Identify which cell holds the provided text, then report its (X, Y) central coordinate. 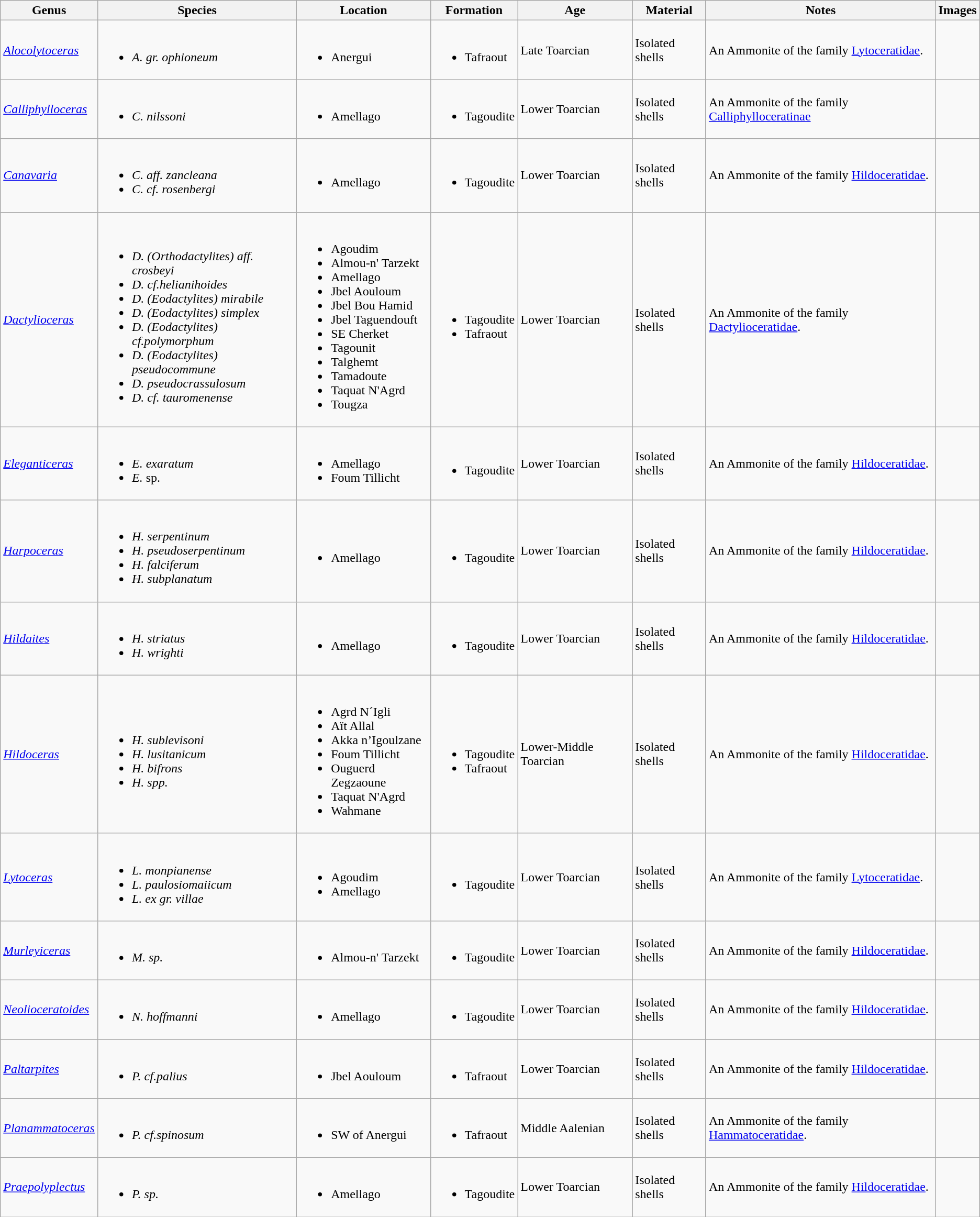
AgoudimAlmou-n' TarzektAmellagoJbel AouloumJbel Bou HamidJbel TaguendouftSE CherketTagounitTalghemtTamadouteTaquat N'AgrdTougza (363, 319)
M. sp. (197, 950)
Praepolyplectus (49, 1188)
Jbel Aouloum (363, 1068)
Images (957, 10)
Planammatoceras (49, 1128)
E. exaratumE. sp. (197, 463)
Alocolytoceras (49, 50)
L. monpianenseL. paulosiomaiicumL. ex gr. villae (197, 877)
An Ammonite of the family Hammatoceratidae. (820, 1128)
Almou-n' Tarzekt (363, 950)
Location (363, 10)
Paltarpites (49, 1068)
Late Toarcian (575, 50)
Murleyiceras (49, 950)
Agrd N´IgliAït AllalAkka n’IgoulzaneFoum TillichtOuguerd ZegzaouneTaquat N'AgrdWahmane (363, 754)
Species (197, 10)
AgoudimAmellago (363, 877)
AmellagoFoum Tillicht (363, 463)
P. cf.palius (197, 1068)
Dactylioceras (49, 319)
C. nilssoni (197, 109)
Eleganticeras (49, 463)
An Ammonite of the family Dactylioceratidae. (820, 319)
Formation (474, 10)
Middle Aalenian (575, 1128)
Notes (820, 10)
Hildaites (49, 638)
C. aff. zancleanaC. cf. rosenbergi (197, 175)
Age (575, 10)
Calliphylloceras (49, 109)
Lower-Middle Toarcian (575, 754)
H. sublevisoniH. lusitanicumH. bifronsH. spp. (197, 754)
Lytoceras (49, 877)
Neolioceratoides (49, 1010)
H. serpentinumH. pseudoserpentinumH. falciferumH. subplanatum (197, 551)
H. striatusH. wrighti (197, 638)
Canavaria (49, 175)
N. hoffmanni (197, 1010)
Genus (49, 10)
Anergui (363, 50)
Hildoceras (49, 754)
Material (669, 10)
SW of Anergui (363, 1128)
An Ammonite of the family Calliphylloceratinae (820, 109)
P. sp. (197, 1188)
P. cf.spinosum (197, 1128)
Harpoceras (49, 551)
A. gr. ophioneum (197, 50)
